For the text-containing cell, return its midpoint in [x, y] coordinate format. 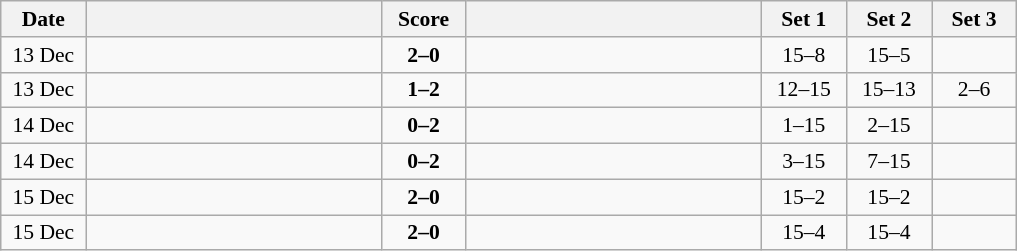
3–15 [804, 162]
Set 3 [974, 19]
2–6 [974, 90]
15–13 [888, 90]
1–2 [424, 90]
Set 1 [804, 19]
1–15 [804, 126]
Date [44, 19]
2–15 [888, 126]
Score [424, 19]
15–5 [888, 55]
Set 2 [888, 19]
7–15 [888, 162]
15–8 [804, 55]
12–15 [804, 90]
